Output the (X, Y) coordinate of the center of the cell containing the given text.  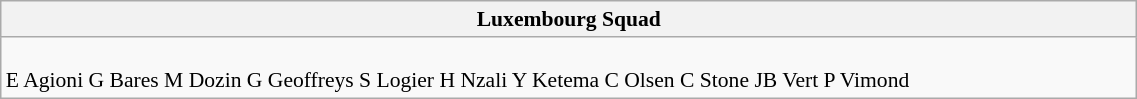
Luxembourg Squad (569, 19)
E Agioni G Bares M Dozin G Geoffreys S Logier H Nzali Y Ketema C Olsen C Stone JB Vert P Vimond (569, 68)
